Pinpoint the cell where the given text exists, returning its (X, Y) midpoint coordinate. 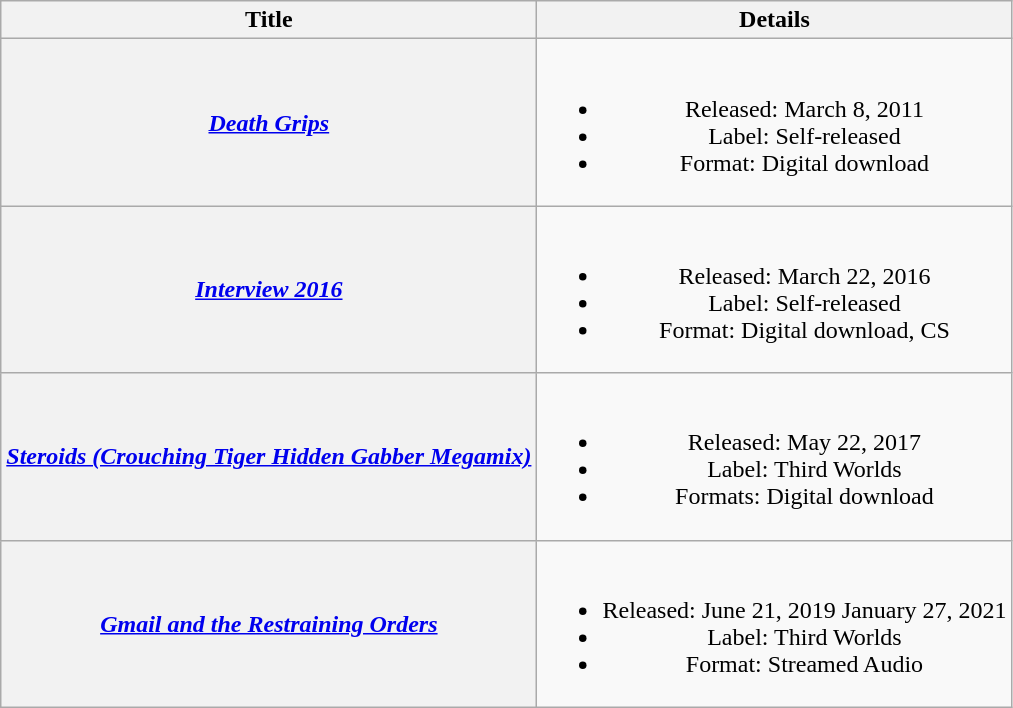
Released: June 21, 2019 January 27, 2021 Label: Third WorldsFormat: Streamed Audio (774, 624)
Interview 2016 (269, 290)
Released: March 8, 2011 Label: Self-releasedFormat: Digital download (774, 122)
Details (774, 20)
Released: March 22, 2016 Label: Self-releasedFormat: Digital download, CS (774, 290)
Steroids (Crouching Tiger Hidden Gabber Megamix) (269, 456)
Gmail and the Restraining Orders (269, 624)
Death Grips (269, 122)
Title (269, 20)
Released: May 22, 2017 Label: Third WorldsFormats: Digital download (774, 456)
